Capture the cell that displays the provided text and extract its [X, Y] central coordinate. 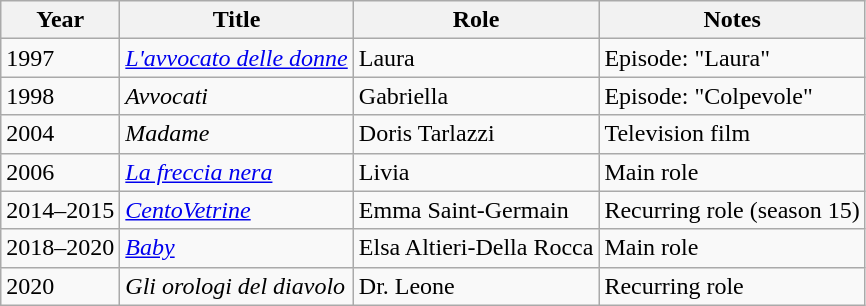
Gli orologi del diavolo [236, 286]
Television film [732, 134]
Role [476, 20]
Title [236, 20]
Year [60, 20]
2004 [60, 134]
Doris Tarlazzi [476, 134]
Laura [476, 58]
Recurring role [732, 286]
Recurring role (season 15) [732, 210]
2006 [60, 172]
Livia [476, 172]
CentoVetrine [236, 210]
2018–2020 [60, 248]
Emma Saint-Germain [476, 210]
Episode: "Laura" [732, 58]
Avvocati [236, 96]
Dr. Leone [476, 286]
2014–2015 [60, 210]
1998 [60, 96]
1997 [60, 58]
Notes [732, 20]
Madame [236, 134]
2020 [60, 286]
Elsa Altieri-Della Rocca [476, 248]
Baby [236, 248]
La freccia nera [236, 172]
Gabriella [476, 96]
L'avvocato delle donne [236, 58]
Episode: "Colpevole" [732, 96]
